Capture the cell that displays the provided text and extract its (x, y) central coordinate. 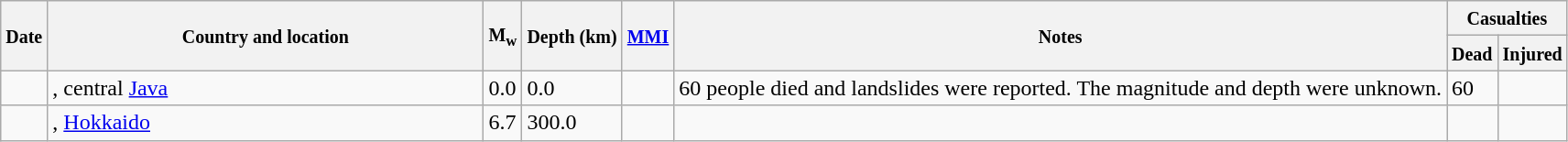
, Hokkaido (266, 123)
6.7 (503, 123)
300.0 (572, 123)
Injured (1532, 53)
, central Java (266, 88)
Date (24, 36)
Dead (1473, 53)
Depth (km) (572, 36)
Mw (503, 36)
Notes (1061, 36)
Country and location (266, 36)
MMI (648, 36)
Casualties (1508, 18)
60 (1473, 88)
60 people died and landslides were reported. The magnitude and depth were unknown. (1061, 88)
